Detect which cell encompasses the target text, then output its (X, Y) center coordinate. 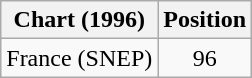
Position (205, 20)
France (SNEP) (80, 58)
Chart (1996) (80, 20)
96 (205, 58)
